Search for the cell housing the specified text and yield its [x, y] center coordinate. 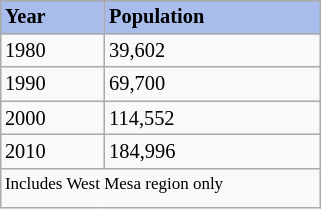
1980 [52, 51]
2010 [52, 152]
2000 [52, 118]
39,602 [212, 51]
Year [52, 17]
184,996 [212, 152]
114,552 [212, 118]
69,700 [212, 84]
Population [212, 17]
1990 [52, 84]
Includes West Mesa region only [160, 188]
